Output the (x, y) coordinate of the center of the cell containing the given text.  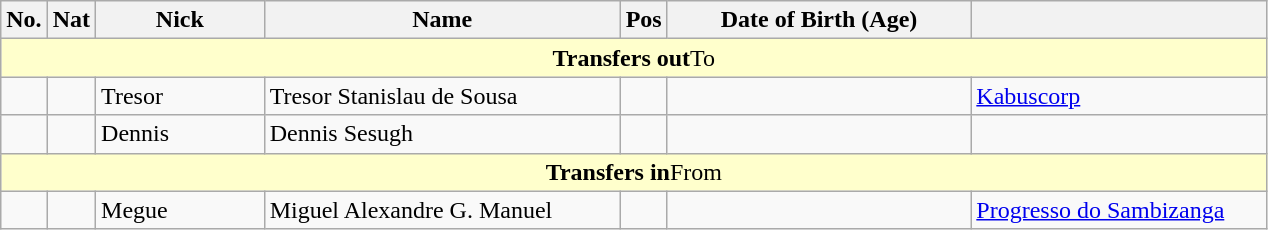
Tresor Stanislau de Sousa (442, 96)
Tresor (180, 96)
No. (24, 20)
Kabuscorp (1119, 96)
Progresso do Sambizanga (1119, 210)
Date of Birth (Age) (819, 20)
Name (442, 20)
Nat (71, 20)
Megue (180, 210)
Nick (180, 20)
Transfers inFrom (634, 172)
Dennis (180, 134)
Pos (644, 20)
Transfers outTo (634, 58)
Dennis Sesugh (442, 134)
Miguel Alexandre G. Manuel (442, 210)
